Find where the given text appears and provide that cell's center as [X, Y] coordinate. 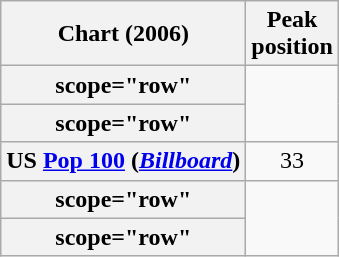
33 [292, 161]
Chart (2006) [124, 34]
Peakposition [292, 34]
US Pop 100 (Billboard) [124, 161]
